Scan for the cell matching the given text and deliver its (x, y) coordinate at center. 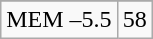
58 (134, 20)
MEM –5.5 (59, 20)
